Return (X, Y) of the center of cell containing provided text 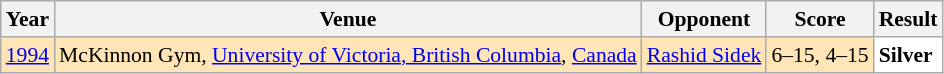
6–15, 4–15 (820, 55)
McKinnon Gym, University of Victoria, British Columbia, Canada (348, 55)
Rashid Sidek (704, 55)
Score (820, 19)
Result (908, 19)
1994 (28, 55)
Opponent (704, 19)
Year (28, 19)
Silver (908, 55)
Venue (348, 19)
